Locate the cell with the specified text and output its [x, y] center coordinate. 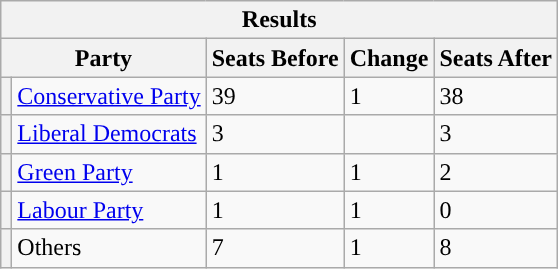
0 [496, 210]
Results [280, 20]
Seats After [496, 58]
7 [275, 248]
Labour Party [109, 210]
2 [496, 172]
Party [104, 58]
Change [389, 58]
39 [275, 96]
Seats Before [275, 58]
Green Party [109, 172]
Conservative Party [109, 96]
Liberal Democrats [109, 134]
8 [496, 248]
Others [109, 248]
38 [496, 96]
